Scan for the cell matching the given text and deliver its [x, y] coordinate at center. 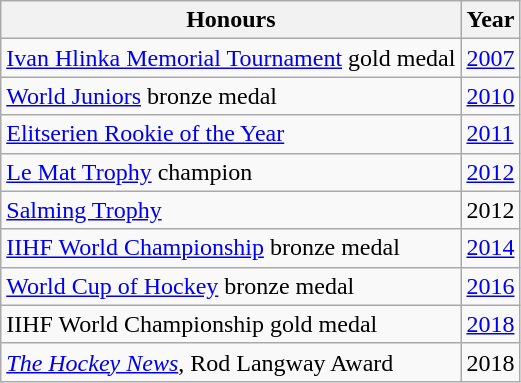
Elitserien Rookie of the Year [231, 134]
2011 [490, 134]
IIHF World Championship bronze medal [231, 248]
Honours [231, 20]
Year [490, 20]
2016 [490, 286]
2007 [490, 58]
World Cup of Hockey bronze medal [231, 286]
2014 [490, 248]
Salming Trophy [231, 210]
IIHF World Championship gold medal [231, 324]
World Juniors bronze medal [231, 96]
The Hockey News, Rod Langway Award [231, 362]
Le Mat Trophy champion [231, 172]
Ivan Hlinka Memorial Tournament gold medal [231, 58]
2010 [490, 96]
